Identify which cell holds the provided text, then report its (x, y) central coordinate. 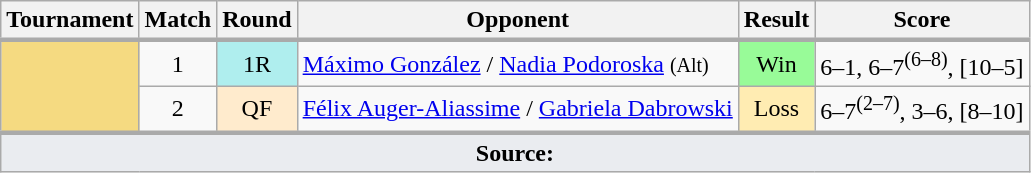
1R (257, 63)
Tournament (70, 21)
Win (776, 63)
1 (178, 63)
Opponent (518, 21)
2 (178, 109)
Máximo González / Nadia Podoroska (Alt) (518, 63)
Round (257, 21)
Félix Auger-Aliassime / Gabriela Dabrowski (518, 109)
6–1, 6–7(6–8), [10–5] (922, 63)
Source: (515, 152)
6–7(2–7), 3–6, [8–10] (922, 109)
Score (922, 21)
Match (178, 21)
QF (257, 109)
Loss (776, 109)
Result (776, 21)
